Provide the (x, y) coordinate of the cell's center where the given text is located.  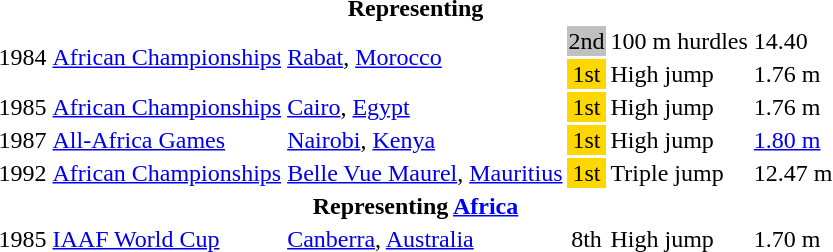
100 m hurdles (679, 41)
Nairobi, Kenya (425, 140)
All-Africa Games (167, 140)
Belle Vue Maurel, Mauritius (425, 173)
Cairo, Egypt (425, 107)
Rabat, Morocco (425, 58)
2nd (586, 41)
Triple jump (679, 173)
